Locate the cell with the specified text and output its (X, Y) center coordinate. 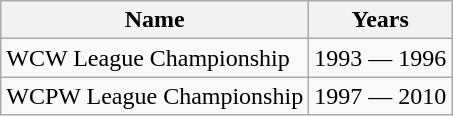
Name (155, 20)
WCW League Championship (155, 58)
1997 — 2010 (380, 96)
WCPW League Championship (155, 96)
1993 — 1996 (380, 58)
Years (380, 20)
